Find where the given text appears and provide that cell's center as (X, Y) coordinate. 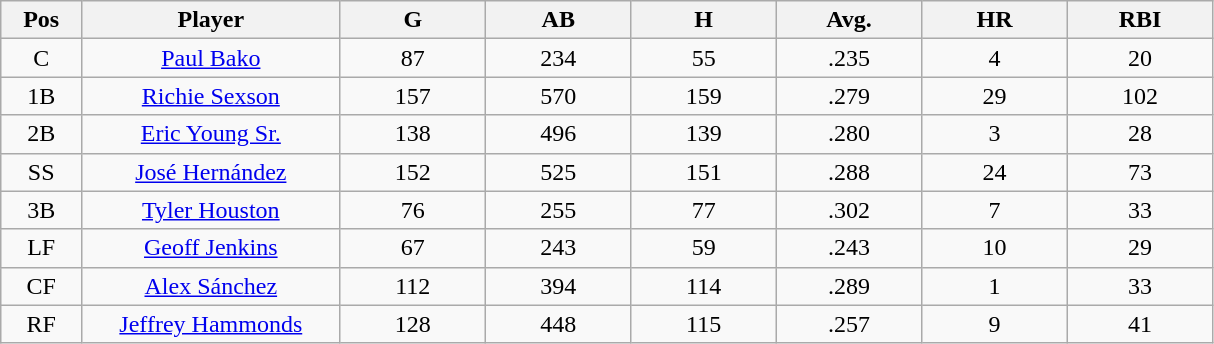
67 (412, 248)
151 (704, 172)
Paul Bako (212, 58)
159 (704, 96)
José Hernández (212, 172)
394 (558, 286)
Tyler Houston (212, 210)
Player (212, 20)
G (412, 20)
.257 (848, 324)
152 (412, 172)
2B (42, 134)
28 (1140, 134)
9 (994, 324)
.243 (848, 248)
59 (704, 248)
3B (42, 210)
.288 (848, 172)
20 (1140, 58)
114 (704, 286)
255 (558, 210)
.280 (848, 134)
76 (412, 210)
115 (704, 324)
H (704, 20)
10 (994, 248)
RBI (1140, 20)
55 (704, 58)
HR (994, 20)
.302 (848, 210)
128 (412, 324)
525 (558, 172)
.235 (848, 58)
Eric Young Sr. (212, 134)
RF (42, 324)
24 (994, 172)
234 (558, 58)
C (42, 58)
3 (994, 134)
7 (994, 210)
570 (558, 96)
Jeffrey Hammonds (212, 324)
Richie Sexson (212, 96)
4 (994, 58)
243 (558, 248)
87 (412, 58)
138 (412, 134)
Pos (42, 20)
.289 (848, 286)
SS (42, 172)
1B (42, 96)
496 (558, 134)
112 (412, 286)
Alex Sánchez (212, 286)
.279 (848, 96)
73 (1140, 172)
157 (412, 96)
CF (42, 286)
139 (704, 134)
102 (1140, 96)
1 (994, 286)
448 (558, 324)
41 (1140, 324)
AB (558, 20)
Avg. (848, 20)
77 (704, 210)
Geoff Jenkins (212, 248)
LF (42, 248)
